Detect which cell encompasses the target text, then output its (X, Y) center coordinate. 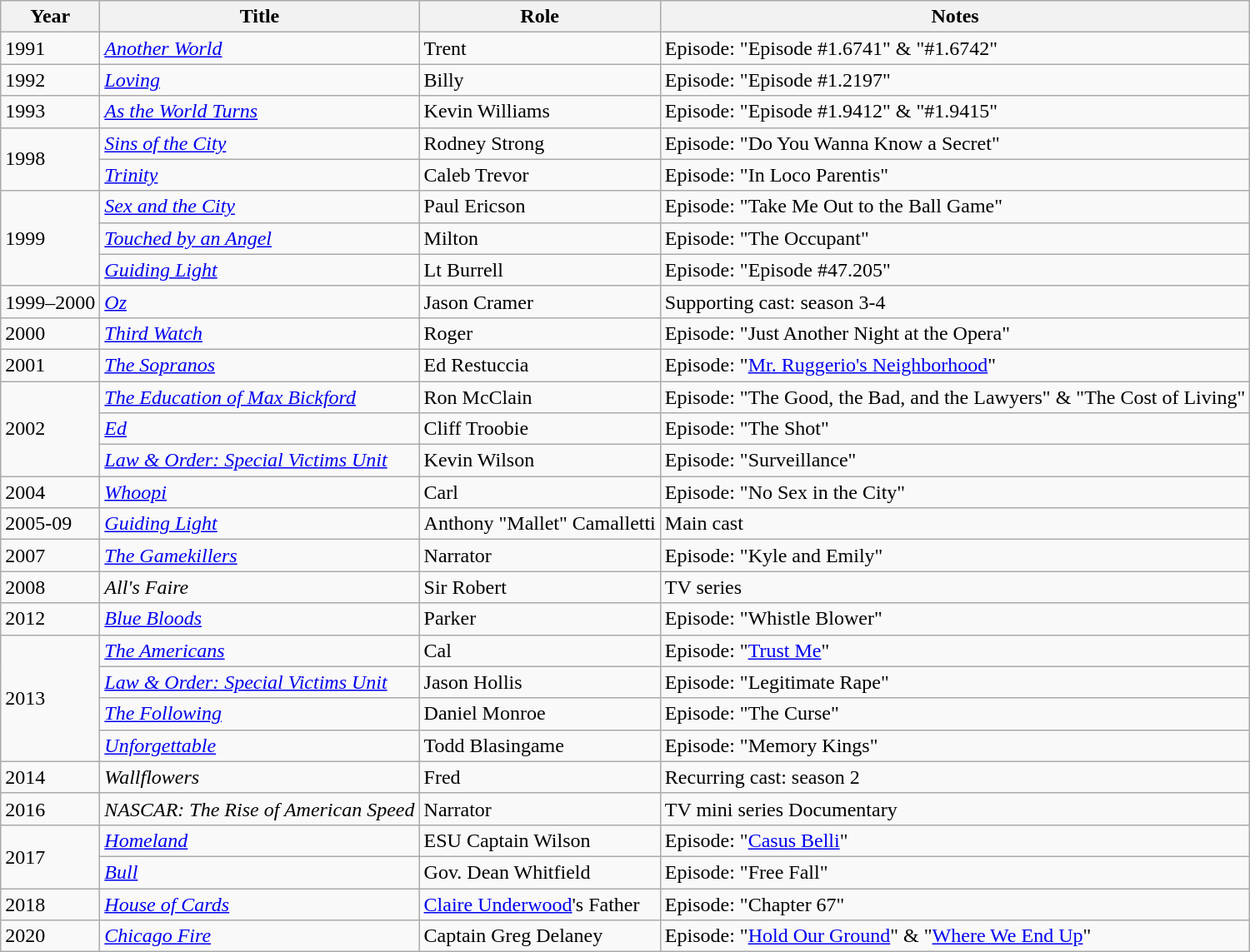
Ron McClain (540, 397)
As the World Turns (260, 112)
Episode: "Episode #1.2197" (955, 80)
The Following (260, 714)
Episode: "The Good, the Bad, and the Lawyers" & "The Cost of Living" (955, 397)
Trinity (260, 175)
Jason Cramer (540, 302)
2018 (50, 904)
Episode: "The Curse" (955, 714)
1998 (50, 159)
Blue Bloods (260, 619)
TV series (955, 587)
Episode: "Do You Wanna Know a Secret" (955, 143)
Wallflowers (260, 777)
Oz (260, 302)
Episode: "Chapter 67" (955, 904)
Sex and the City (260, 207)
Episode: "Casus Belli" (955, 840)
The Americans (260, 650)
Caleb Trevor (540, 175)
Gov. Dean Whitfield (540, 872)
2005-09 (50, 524)
Another World (260, 48)
Supporting cast: season 3-4 (955, 302)
TV mini series Documentary (955, 809)
Episode: "Episode #1.9412" & "#1.9415" (955, 112)
Episode: "Take Me Out to the Ball Game" (955, 207)
Episode: "Trust Me" (955, 650)
1992 (50, 80)
Episode: "Episode #47.205" (955, 270)
2002 (50, 429)
All's Faire (260, 587)
The Education of Max Bickford (260, 397)
Milton (540, 238)
Lt Burrell (540, 270)
Touched by an Angel (260, 238)
2014 (50, 777)
Roger (540, 333)
House of Cards (260, 904)
2007 (50, 556)
Episode: "Free Fall" (955, 872)
Loving (260, 80)
Anthony "Mallet" Camalletti (540, 524)
Kevin Wilson (540, 461)
Ed Restuccia (540, 365)
Year (50, 17)
Cal (540, 650)
Todd Blasingame (540, 745)
Recurring cast: season 2 (955, 777)
The Gamekillers (260, 556)
Ed (260, 429)
1999–2000 (50, 302)
2001 (50, 365)
Episode: "Hold Our Ground" & "Where We End Up" (955, 936)
Paul Ericson (540, 207)
Chicago Fire (260, 936)
Episode: "Whistle Blower" (955, 619)
Captain Greg Delaney (540, 936)
Homeland (260, 840)
Episode: "Memory Kings" (955, 745)
2016 (50, 809)
2017 (50, 856)
Parker (540, 619)
1999 (50, 238)
1991 (50, 48)
Whoopi (260, 492)
Episode: "The Shot" (955, 429)
Episode: "Legitimate Rape" (955, 682)
ESU Captain Wilson (540, 840)
Claire Underwood's Father (540, 904)
Title (260, 17)
Billy (540, 80)
Daniel Monroe (540, 714)
Sir Robert (540, 587)
1993 (50, 112)
2013 (50, 698)
Sins of the City (260, 143)
Main cast (955, 524)
Episode: "Just Another Night at the Opera" (955, 333)
Notes (955, 17)
Episode: "Mr. Ruggerio's Neighborhood" (955, 365)
Cliff Troobie (540, 429)
Unforgettable (260, 745)
2004 (50, 492)
Rodney Strong (540, 143)
2012 (50, 619)
Trent (540, 48)
2000 (50, 333)
Episode: "Kyle and Emily" (955, 556)
Kevin Williams (540, 112)
2020 (50, 936)
2008 (50, 587)
Episode: "Episode #1.6741" & "#1.6742" (955, 48)
Episode: "No Sex in the City" (955, 492)
The Sopranos (260, 365)
NASCAR: The Rise of American Speed (260, 809)
Carl (540, 492)
Third Watch (260, 333)
Jason Hollis (540, 682)
Fred (540, 777)
Episode: "Surveillance" (955, 461)
Episode: "In Loco Parentis" (955, 175)
Role (540, 17)
Bull (260, 872)
Episode: "The Occupant" (955, 238)
